Capture the cell that displays the provided text and extract its (X, Y) central coordinate. 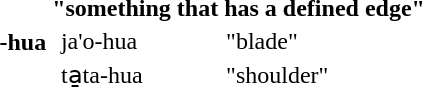
ja'o-hua (140, 41)
